Search for the cell housing the specified text and yield its [x, y] center coordinate. 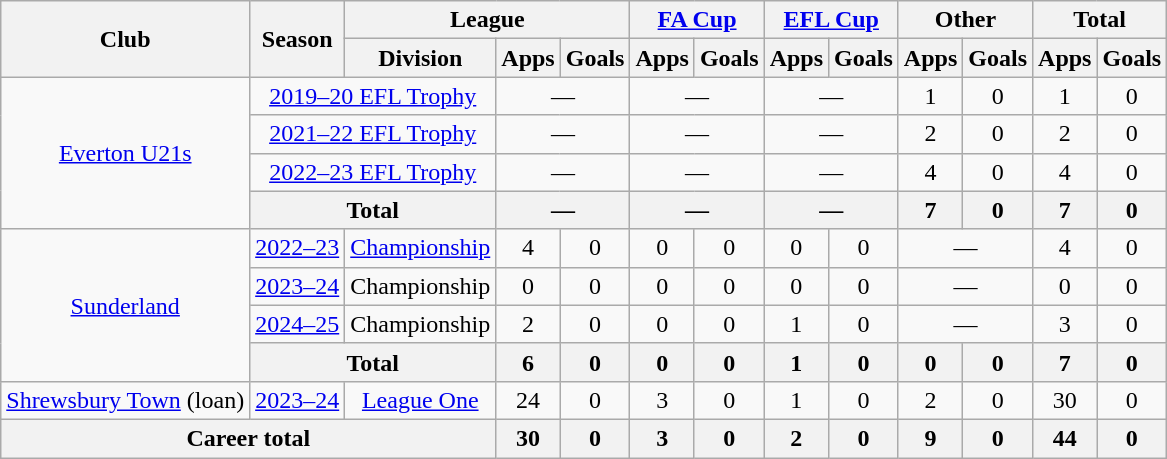
6 [528, 362]
Club [126, 39]
Shrewsbury Town (loan) [126, 400]
League [488, 20]
Career total [248, 438]
2019–20 EFL Trophy [373, 96]
2024–25 [298, 324]
FA Cup [697, 20]
9 [930, 438]
EFL Cup [831, 20]
Sunderland [126, 305]
2022–23 EFL Trophy [373, 172]
44 [1065, 438]
Season [298, 39]
League One [420, 400]
2021–22 EFL Trophy [373, 134]
24 [528, 400]
Other [965, 20]
Everton U21s [126, 153]
2022–23 [298, 248]
Division [420, 58]
